Scan for the cell matching the given text and deliver its (X, Y) coordinate at center. 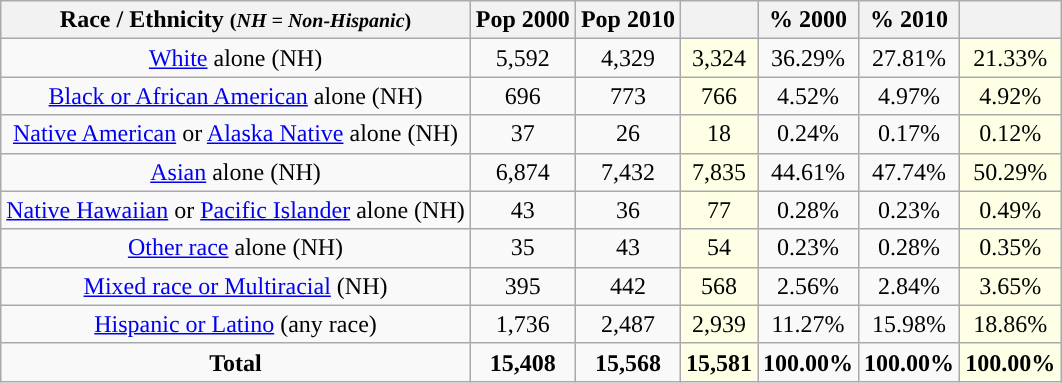
% 2010 (910, 20)
Black or African American alone (NH) (236, 96)
Hispanic or Latino (any race) (236, 324)
37 (522, 134)
7,432 (628, 172)
36.29% (808, 58)
5,592 (522, 58)
2.56% (808, 286)
15,581 (718, 362)
18.86% (1010, 324)
4.52% (808, 96)
3.65% (1010, 286)
7,835 (718, 172)
50.29% (1010, 172)
773 (628, 96)
Race / Ethnicity (NH = Non-Hispanic) (236, 20)
Native Hawaiian or Pacific Islander alone (NH) (236, 210)
2,487 (628, 324)
44.61% (808, 172)
Total (236, 362)
Pop 2000 (522, 20)
0.49% (1010, 210)
568 (718, 286)
21.33% (1010, 58)
4.97% (910, 96)
27.81% (910, 58)
54 (718, 248)
4.92% (1010, 96)
35 (522, 248)
Asian alone (NH) (236, 172)
15,408 (522, 362)
Mixed race or Multiracial (NH) (236, 286)
15,568 (628, 362)
2.84% (910, 286)
395 (522, 286)
% 2000 (808, 20)
18 (718, 134)
White alone (NH) (236, 58)
26 (628, 134)
Native American or Alaska Native alone (NH) (236, 134)
1,736 (522, 324)
15.98% (910, 324)
2,939 (718, 324)
47.74% (910, 172)
36 (628, 210)
Pop 2010 (628, 20)
766 (718, 96)
11.27% (808, 324)
0.17% (910, 134)
6,874 (522, 172)
3,324 (718, 58)
442 (628, 286)
0.12% (1010, 134)
0.24% (808, 134)
77 (718, 210)
0.35% (1010, 248)
Other race alone (NH) (236, 248)
4,329 (628, 58)
696 (522, 96)
